Identify which cell holds the provided text, then report its (x, y) central coordinate. 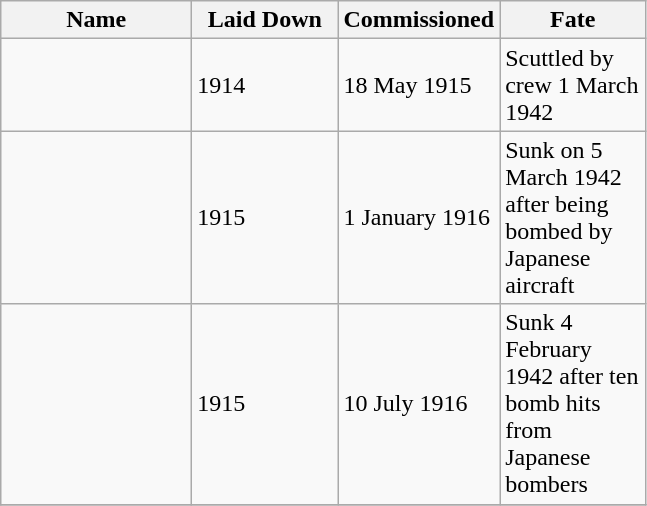
1 January 1916 (419, 218)
18 May 1915 (419, 85)
Scuttled by crew 1 March 1942 (573, 85)
Laid Down (265, 20)
Commissioned (419, 20)
Name (96, 20)
1914 (265, 85)
Fate (573, 20)
Sunk 4 February 1942 after ten bomb hits from Japanese bombers (573, 404)
10 July 1916 (419, 404)
Sunk on 5 March 1942 after being bombed by Japanese aircraft (573, 218)
